For the text-containing cell, return its midpoint in (x, y) coordinate format. 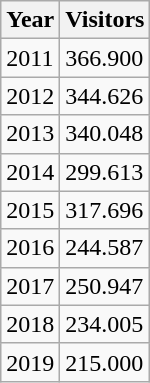
2019 (30, 362)
2018 (30, 324)
Visitors (105, 20)
2016 (30, 248)
344.626 (105, 96)
299.613 (105, 172)
340.048 (105, 134)
2011 (30, 58)
2017 (30, 286)
244.587 (105, 248)
2015 (30, 210)
215.000 (105, 362)
234.005 (105, 324)
366.900 (105, 58)
2012 (30, 96)
2013 (30, 134)
Year (30, 20)
250.947 (105, 286)
2014 (30, 172)
317.696 (105, 210)
